Scan for the cell matching the given text and deliver its (X, Y) coordinate at center. 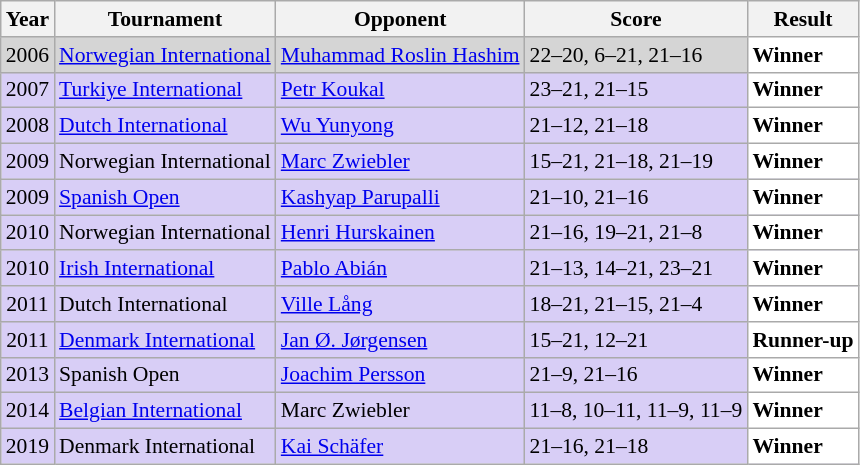
Ville Lång (400, 304)
Kashyap Parupalli (400, 197)
21–9, 21–16 (636, 375)
2006 (28, 55)
Score (636, 19)
Muhammad Roslin Hashim (400, 55)
2013 (28, 375)
15–21, 21–18, 21–19 (636, 162)
Wu Yunyong (400, 126)
22–20, 6–21, 21–16 (636, 55)
Opponent (400, 19)
21–13, 14–21, 23–21 (636, 269)
2008 (28, 126)
2014 (28, 411)
Petr Koukal (400, 90)
21–10, 21–16 (636, 197)
2007 (28, 90)
21–16, 21–18 (636, 447)
Tournament (165, 19)
23–21, 21–15 (636, 90)
Irish International (165, 269)
Turkiye International (165, 90)
21–12, 21–18 (636, 126)
Year (28, 19)
Kai Schäfer (400, 447)
15–21, 12–21 (636, 340)
Jan Ø. Jørgensen (400, 340)
Pablo Abián (400, 269)
Henri Hurskainen (400, 233)
Belgian International (165, 411)
2019 (28, 447)
21–16, 19–21, 21–8 (636, 233)
11–8, 10–11, 11–9, 11–9 (636, 411)
Result (802, 19)
Joachim Persson (400, 375)
18–21, 21–15, 21–4 (636, 304)
Runner-up (802, 340)
